Pinpoint the cell where the given text exists, returning its (x, y) midpoint coordinate. 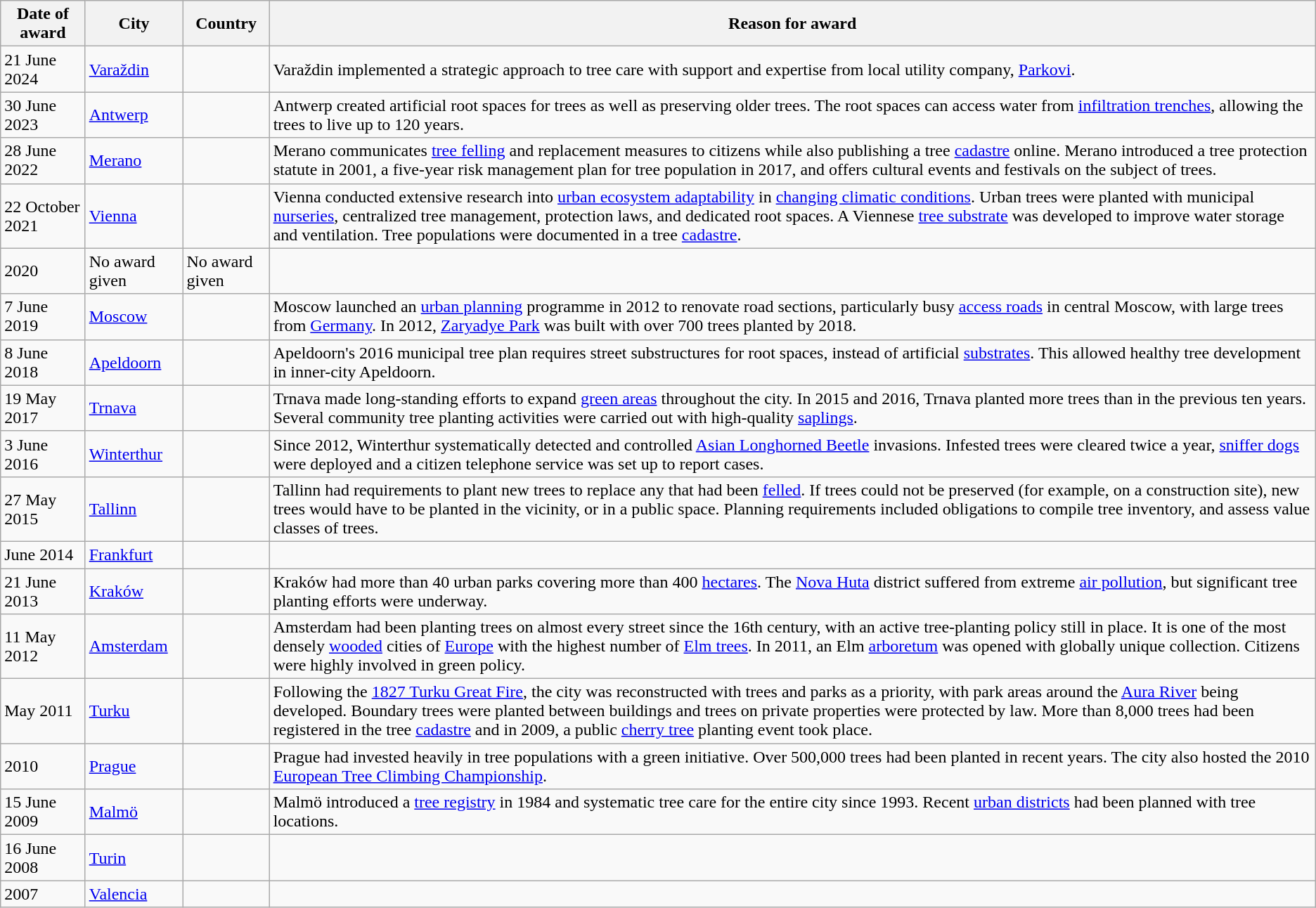
15 June 2009 (43, 812)
27 May 2015 (43, 509)
8 June 2018 (43, 363)
June 2014 (43, 554)
21 June 2024 (43, 69)
2020 (43, 271)
Moscow (134, 316)
Date of award (43, 24)
Trnava (134, 408)
22 October 2021 (43, 216)
2010 (43, 766)
16 June 2008 (43, 857)
21 June 2013 (43, 590)
Malmö (134, 812)
Country (226, 24)
Reason for award (792, 24)
Prague (134, 766)
19 May 2017 (43, 408)
Varaždin (134, 69)
Antwerp (134, 115)
Kraków (134, 590)
Tallinn (134, 509)
Turin (134, 857)
3 June 2016 (43, 454)
Varaždin implemented a strategic approach to tree care with support and expertise from local utility company, Parkovi. (792, 69)
Apeldoorn (134, 363)
Frankfurt (134, 554)
Merano (134, 160)
Valencia (134, 894)
Winterthur (134, 454)
11 May 2012 (43, 647)
Turku (134, 711)
May 2011 (43, 711)
30 June 2023 (43, 115)
28 June 2022 (43, 160)
7 June 2019 (43, 316)
Vienna (134, 216)
2007 (43, 894)
City (134, 24)
Amsterdam (134, 647)
